Return [X, Y] of the center of cell containing provided text 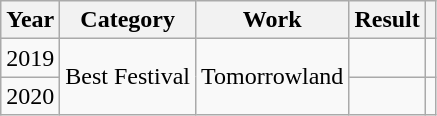
Result [387, 20]
Category [128, 20]
2019 [30, 58]
Work [272, 20]
Year [30, 20]
2020 [30, 96]
Best Festival [128, 77]
Tomorrowland [272, 77]
